Return the [x, y] coordinate for the center point of the cell that contains the specified text.  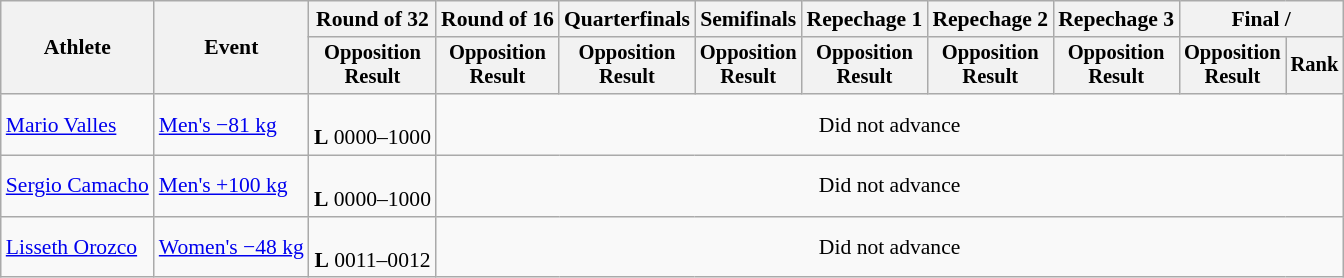
Women's −48 kg [232, 248]
Sergio Camacho [78, 186]
Mario Valles [78, 124]
Athlete [78, 48]
Repechage 3 [1116, 19]
L 0011–0012 [372, 248]
Rank [1315, 66]
Semifinals [748, 19]
Event [232, 48]
Round of 32 [372, 19]
Repechage 1 [865, 19]
Round of 16 [498, 19]
Men's −81 kg [232, 124]
Men's +100 kg [232, 186]
Quarterfinals [627, 19]
Lisseth Orozco [78, 248]
Final / [1261, 19]
Repechage 2 [990, 19]
